Detect which cell encompasses the target text, then output its [x, y] center coordinate. 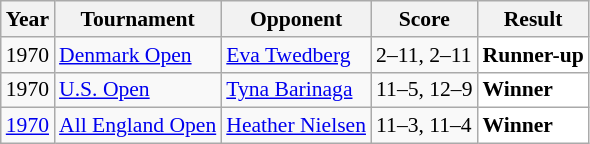
Opponent [296, 19]
U.S. Open [138, 90]
Heather Nielsen [296, 126]
All England Open [138, 126]
Runner-up [534, 55]
11–5, 12–9 [424, 90]
Result [534, 19]
Tournament [138, 19]
Eva Twedberg [296, 55]
Year [28, 19]
2–11, 2–11 [424, 55]
11–3, 11–4 [424, 126]
Tyna Barinaga [296, 90]
Score [424, 19]
Denmark Open [138, 55]
